Detect which cell encompasses the target text, then output its (x, y) center coordinate. 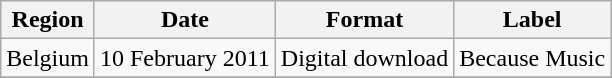
Because Music (532, 58)
Label (532, 20)
Digital download (364, 58)
10 February 2011 (184, 58)
Region (48, 20)
Format (364, 20)
Belgium (48, 58)
Date (184, 20)
